Detect which cell encompasses the target text, then output its [X, Y] center coordinate. 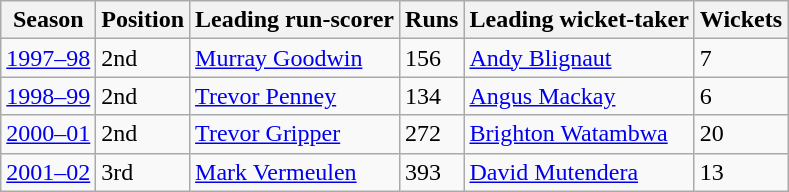
393 [432, 172]
134 [432, 96]
20 [740, 134]
Runs [432, 20]
2000–01 [48, 134]
7 [740, 58]
David Mutendera [579, 172]
Leading wicket-taker [579, 20]
Wickets [740, 20]
1998–99 [48, 96]
Murray Goodwin [295, 58]
Angus Mackay [579, 96]
Trevor Penney [295, 96]
156 [432, 58]
Mark Vermeulen [295, 172]
272 [432, 134]
2001–02 [48, 172]
Season [48, 20]
Andy Blignaut [579, 58]
Position [143, 20]
Leading run-scorer [295, 20]
Trevor Gripper [295, 134]
3rd [143, 172]
13 [740, 172]
Brighton Watambwa [579, 134]
1997–98 [48, 58]
6 [740, 96]
